From the cell containing the given text, extract its center point as [X, Y] coordinate. 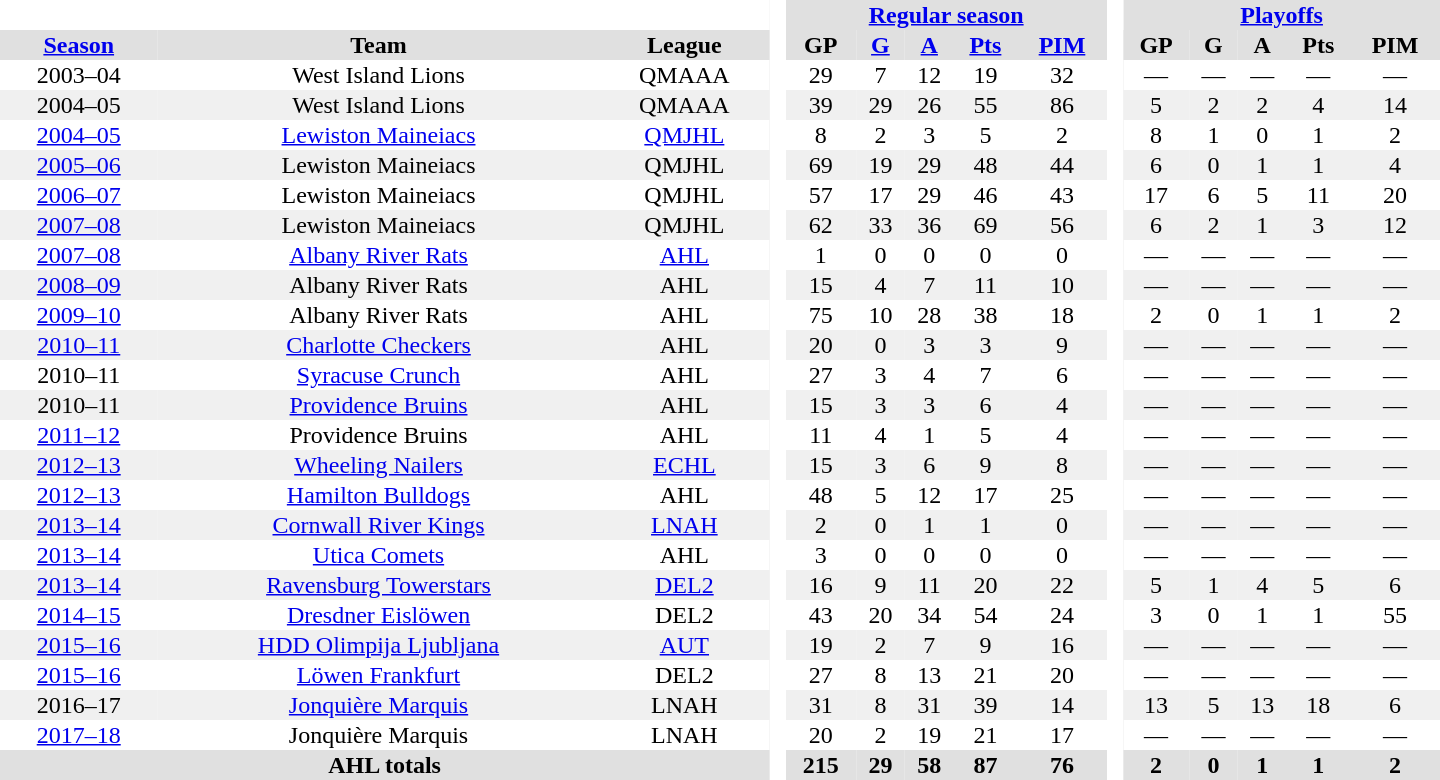
38 [986, 315]
Löwen Frankfurt [378, 675]
Charlotte Checkers [378, 345]
HDD Olimpija Ljubljana [378, 645]
Playoffs [1282, 15]
Regular season [946, 15]
2009–10 [78, 315]
46 [986, 195]
Ravensburg Towerstars [378, 585]
Season [78, 45]
34 [930, 615]
24 [1062, 615]
Syracuse Crunch [378, 375]
2006–07 [78, 195]
2014–15 [78, 615]
2008–09 [78, 285]
2003–04 [78, 75]
Cornwall River Kings [378, 525]
75 [820, 315]
44 [1062, 165]
Utica Comets [378, 555]
26 [930, 105]
76 [1062, 765]
2011–12 [78, 435]
28 [930, 315]
ECHL [685, 465]
62 [820, 225]
215 [820, 765]
League [685, 45]
AHL totals [384, 765]
54 [986, 615]
86 [1062, 105]
25 [1062, 495]
58 [930, 765]
Hamilton Bulldogs [378, 495]
Dresdner Eislöwen [378, 615]
2017–18 [78, 735]
36 [930, 225]
2005–06 [78, 165]
AUT [685, 645]
22 [1062, 585]
87 [986, 765]
33 [880, 225]
2016–17 [78, 705]
57 [820, 195]
Wheeling Nailers [378, 465]
32 [1062, 75]
56 [1062, 225]
Team [378, 45]
